Find where the given text appears and provide that cell's center as [X, Y] coordinate. 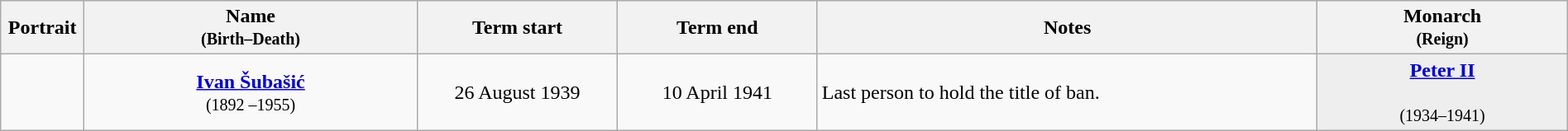
Ivan Šubašić(1892 –1955) [251, 92]
Monarch(Reign) [1442, 28]
26 August 1939 [518, 92]
Notes [1067, 28]
Last person to hold the title of ban. [1067, 92]
10 April 1941 [717, 92]
Portrait [43, 28]
Term start [518, 28]
Name(Birth–Death) [251, 28]
Term end [717, 28]
Peter II(1934–1941) [1442, 92]
